Determine the [x, y] coordinate at the center of the cell enclosing the given text.  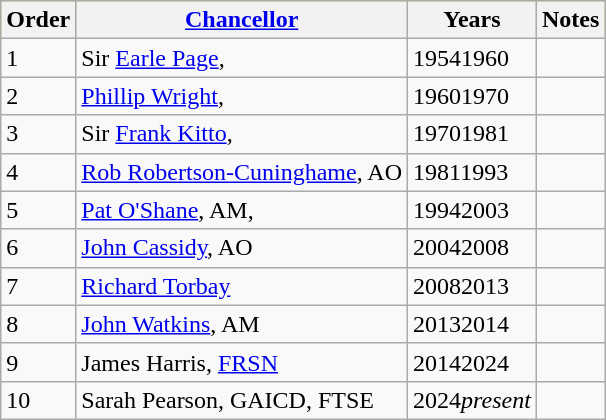
John Watkins, AM [242, 324]
19601970 [472, 96]
19942003 [472, 210]
8 [38, 324]
19701981 [472, 134]
20082013 [472, 286]
Order [38, 20]
7 [38, 286]
9 [38, 362]
1 [38, 58]
20132014 [472, 324]
20142024 [472, 362]
19541960 [472, 58]
Chancellor [242, 20]
2024present [472, 400]
Sarah Pearson, GAICD, FTSE [242, 400]
Years [472, 20]
Sir Earle Page, [242, 58]
Richard Torbay [242, 286]
Notes [570, 20]
10 [38, 400]
19811993 [472, 172]
James Harris, FRSN [242, 362]
6 [38, 248]
5 [38, 210]
20042008 [472, 248]
Sir Frank Kitto, [242, 134]
2 [38, 96]
4 [38, 172]
John Cassidy, AO [242, 248]
Phillip Wright, [242, 96]
Pat O'Shane, AM, [242, 210]
Rob Robertson-Cuninghame, AO [242, 172]
3 [38, 134]
